Output the (x, y) coordinate of the center of the cell containing the given text.  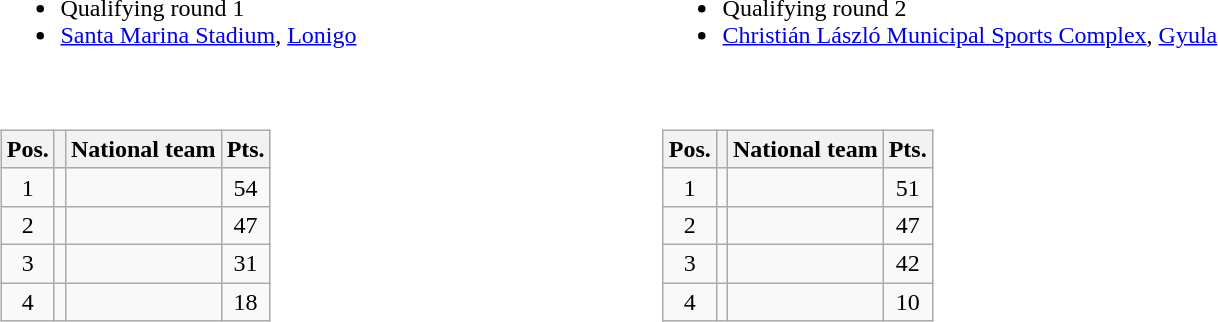
18 (246, 301)
54 (246, 187)
51 (908, 187)
31 (246, 263)
42 (908, 263)
10 (908, 301)
